Provide the [x, y] coordinate of the cell's center where the given text is located.  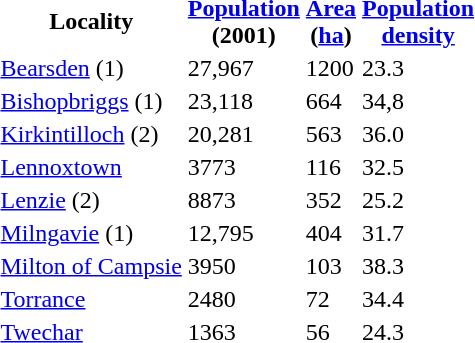
2480 [244, 299]
23,118 [244, 101]
664 [330, 101]
103 [330, 266]
404 [330, 233]
1200 [330, 68]
3950 [244, 266]
72 [330, 299]
20,281 [244, 134]
8873 [244, 200]
12,795 [244, 233]
27,967 [244, 68]
3773 [244, 167]
563 [330, 134]
352 [330, 200]
116 [330, 167]
